Return (X, Y) of the center of cell containing provided text 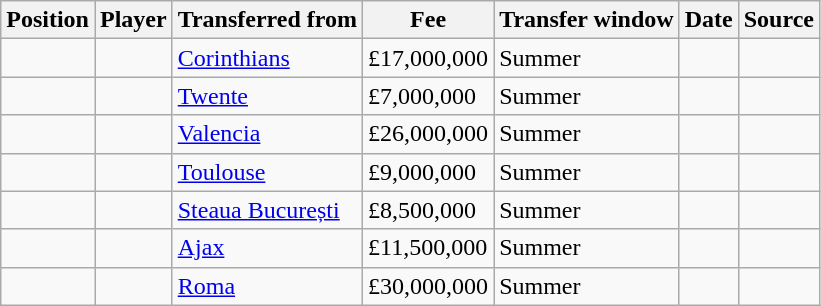
Twente (267, 96)
Player (133, 20)
Ajax (267, 248)
Steaua București (267, 210)
Date (708, 20)
Source (778, 20)
£17,000,000 (428, 58)
£30,000,000 (428, 286)
£8,500,000 (428, 210)
£7,000,000 (428, 96)
Position (48, 20)
£26,000,000 (428, 134)
£9,000,000 (428, 172)
Roma (267, 286)
£11,500,000 (428, 248)
Fee (428, 20)
Transferred from (267, 20)
Valencia (267, 134)
Transfer window (587, 20)
Corinthians (267, 58)
Toulouse (267, 172)
